Extract the (X, Y) coordinate from the center of the cell holding the provided text.  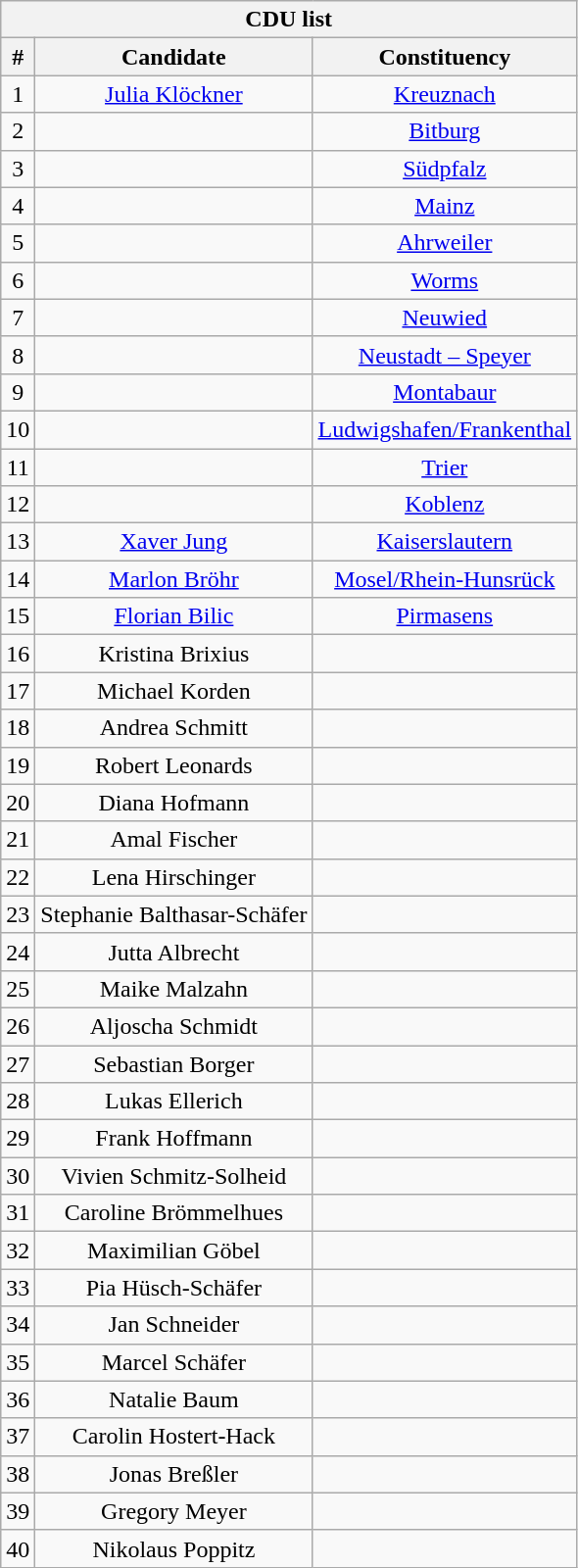
Kaiserslautern (445, 542)
9 (18, 392)
26 (18, 1026)
38 (18, 1474)
Jutta Albrecht (174, 952)
36 (18, 1399)
6 (18, 280)
Gregory Meyer (174, 1511)
7 (18, 318)
Michael Korden (174, 691)
Sebastian Borger (174, 1063)
Amal Fischer (174, 840)
Bitburg (445, 131)
Diana Hofmann (174, 803)
Südpfalz (445, 169)
Constituency (445, 57)
31 (18, 1213)
Stephanie Balthasar-Schäfer (174, 914)
CDU list (289, 20)
13 (18, 542)
Maximilian Göbel (174, 1250)
Robert Leonards (174, 765)
Pia Hüsch-Schäfer (174, 1288)
39 (18, 1511)
Marlon Bröhr (174, 579)
11 (18, 467)
3 (18, 169)
# (18, 57)
Carolin Hostert-Hack (174, 1437)
Vivien Schmitz-Solheid (174, 1176)
Caroline Brömmelhues (174, 1213)
40 (18, 1548)
12 (18, 505)
Frank Hoffmann (174, 1139)
1 (18, 94)
Mosel/Rhein-Hunsrück (445, 579)
22 (18, 877)
Julia Klöckner (174, 94)
Andrea Schmitt (174, 728)
Neustadt – Speyer (445, 355)
Montabaur (445, 392)
34 (18, 1325)
10 (18, 429)
Florian Bilic (174, 616)
28 (18, 1102)
2 (18, 131)
33 (18, 1288)
20 (18, 803)
Candidate (174, 57)
Marcel Schäfer (174, 1362)
Lena Hirschinger (174, 877)
14 (18, 579)
17 (18, 691)
Nikolaus Poppitz (174, 1548)
30 (18, 1176)
Kreuznach (445, 94)
Neuwied (445, 318)
Worms (445, 280)
4 (18, 206)
15 (18, 616)
Jonas Breßler (174, 1474)
23 (18, 914)
Pirmasens (445, 616)
5 (18, 243)
24 (18, 952)
Lukas Ellerich (174, 1102)
Natalie Baum (174, 1399)
Maike Malzahn (174, 989)
8 (18, 355)
Jan Schneider (174, 1325)
25 (18, 989)
35 (18, 1362)
Xaver Jung (174, 542)
Ludwigshafen/Frankenthal (445, 429)
32 (18, 1250)
16 (18, 654)
Kristina Brixius (174, 654)
18 (18, 728)
37 (18, 1437)
Aljoscha Schmidt (174, 1026)
Mainz (445, 206)
27 (18, 1063)
19 (18, 765)
21 (18, 840)
Ahrweiler (445, 243)
29 (18, 1139)
Trier (445, 467)
Koblenz (445, 505)
